Search for the cell housing the specified text and yield its [x, y] center coordinate. 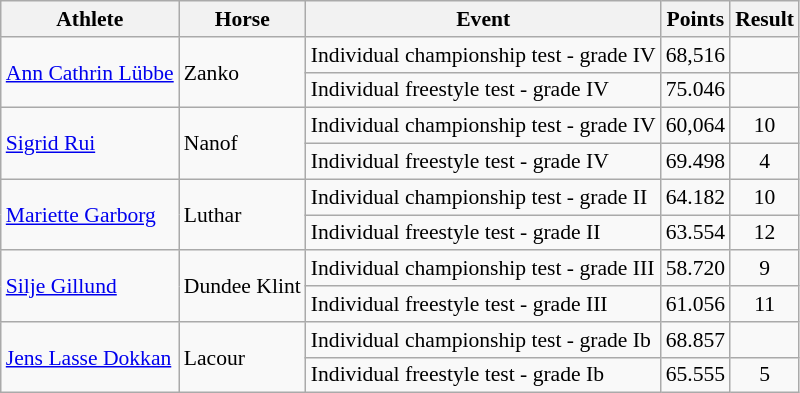
Mariette Garborg [90, 214]
Jens Lasse Dokkan [90, 358]
9 [764, 269]
Athlete [90, 19]
4 [764, 162]
12 [764, 233]
Horse [242, 19]
Zanko [242, 72]
Individual freestyle test - grade III [484, 304]
5 [764, 375]
Ann Cathrin Lübbe [90, 72]
68,516 [696, 55]
Individual championship test - grade II [484, 197]
Dundee Klint [242, 286]
Individual freestyle test - grade Ib [484, 375]
68.857 [696, 340]
Event [484, 19]
Individual freestyle test - grade II [484, 233]
75.046 [696, 90]
58.720 [696, 269]
Nanof [242, 144]
Points [696, 19]
Individual championship test - grade Ib [484, 340]
64.182 [696, 197]
60,064 [696, 126]
63.554 [696, 233]
Luthar [242, 214]
61.056 [696, 304]
Lacour [242, 358]
Result [764, 19]
69.498 [696, 162]
65.555 [696, 375]
Sigrid Rui [90, 144]
Silje Gillund [90, 286]
Individual championship test - grade III [484, 269]
11 [764, 304]
